Output the [x, y] coordinate of the center of the cell containing the given text.  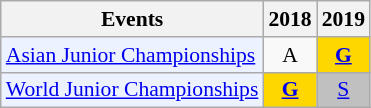
2019 [344, 19]
Asian Junior Championships [132, 55]
World Junior Championships [132, 90]
Events [132, 19]
A [290, 55]
2018 [290, 19]
S [344, 90]
